Return the [x, y] coordinate for the center point of the cell that contains the specified text.  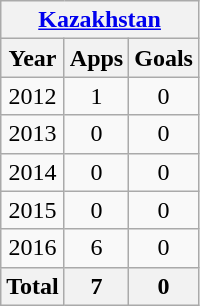
7 [96, 286]
2016 [33, 248]
Kazakhstan [100, 20]
2013 [33, 134]
Total [33, 286]
Year [33, 58]
2012 [33, 96]
Goals [164, 58]
Apps [96, 58]
6 [96, 248]
2014 [33, 172]
2015 [33, 210]
1 [96, 96]
